Pinpoint the cell where the given text exists, returning its (x, y) midpoint coordinate. 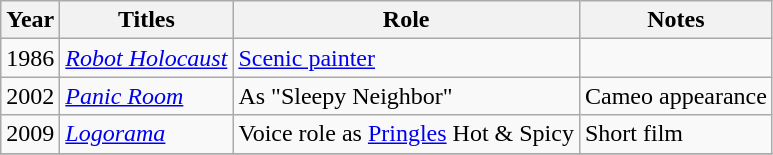
Logorama (146, 134)
2002 (30, 96)
2009 (30, 134)
Titles (146, 20)
Role (406, 20)
1986 (30, 58)
Scenic painter (406, 58)
Year (30, 20)
Short film (676, 134)
Notes (676, 20)
Cameo appearance (676, 96)
Voice role as Pringles Hot & Spicy (406, 134)
Panic Room (146, 96)
Robot Holocaust (146, 58)
As "Sleepy Neighbor" (406, 96)
